Return (x, y) of the center of cell containing provided text 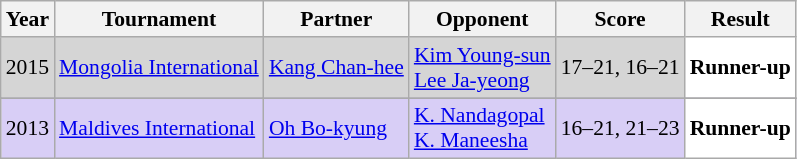
Score (620, 19)
Oh Bo-kyung (336, 128)
Result (740, 19)
Year (28, 19)
Tournament (159, 19)
Kang Chan-hee (336, 68)
17–21, 16–21 (620, 68)
Kim Young-sun Lee Ja-yeong (482, 68)
K. Nandagopal K. Maneesha (482, 128)
Opponent (482, 19)
Maldives International (159, 128)
Partner (336, 19)
Mongolia International (159, 68)
2013 (28, 128)
16–21, 21–23 (620, 128)
2015 (28, 68)
